Extract the [x, y] coordinate from the center of the cell holding the provided text.  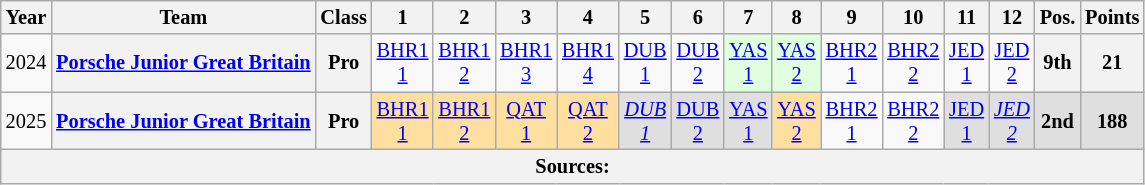
10 [913, 17]
QAT1 [526, 121]
Sources: [572, 166]
9th [1058, 63]
2025 [26, 121]
4 [588, 17]
2024 [26, 63]
6 [698, 17]
BHR14 [588, 63]
QAT2 [588, 121]
2nd [1058, 121]
3 [526, 17]
Pos. [1058, 17]
21 [1112, 63]
Year [26, 17]
7 [748, 17]
188 [1112, 121]
5 [646, 17]
9 [852, 17]
2 [464, 17]
Points [1112, 17]
11 [966, 17]
Team [183, 17]
BHR13 [526, 63]
8 [796, 17]
1 [403, 17]
12 [1012, 17]
Class [344, 17]
